Return [x, y] of the center of cell containing provided text 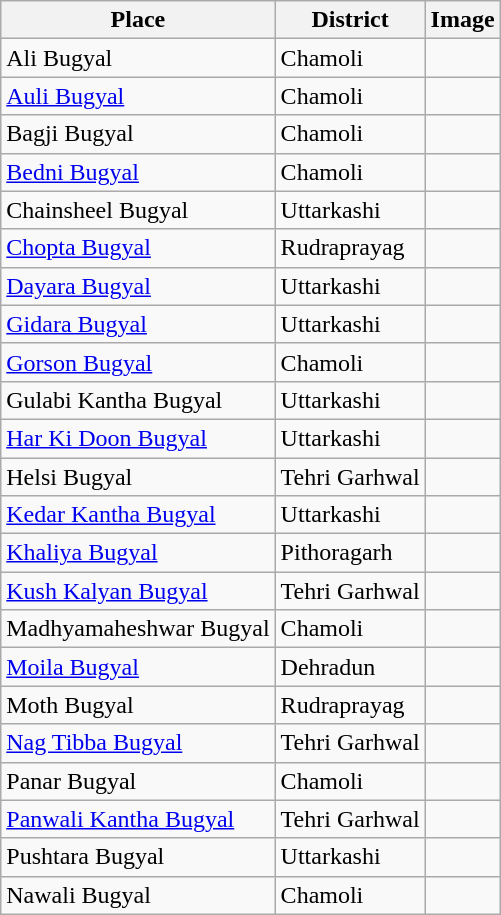
Kedar Kantha Bugyal [138, 515]
District [350, 20]
Moth Bugyal [138, 705]
Auli Bugyal [138, 96]
Bagji Bugyal [138, 134]
Khaliya Bugyal [138, 553]
Place [138, 20]
Bedni Bugyal [138, 172]
Dehradun [350, 667]
Har Ki Doon Bugyal [138, 438]
Dayara Bugyal [138, 286]
Madhyamaheshwar Bugyal [138, 629]
Panwali Kantha Bugyal [138, 819]
Ali Bugyal [138, 58]
Chopta Bugyal [138, 248]
Pithoragarh [350, 553]
Panar Bugyal [138, 781]
Gorson Bugyal [138, 362]
Chainsheel Bugyal [138, 210]
Image [462, 20]
Pushtara Bugyal [138, 857]
Gulabi Kantha Bugyal [138, 400]
Helsi Bugyal [138, 477]
Kush Kalyan Bugyal [138, 591]
Moila Bugyal [138, 667]
Nawali Bugyal [138, 895]
Gidara Bugyal [138, 324]
Nag Tibba Bugyal [138, 743]
